Capture the cell that displays the provided text and extract its (X, Y) central coordinate. 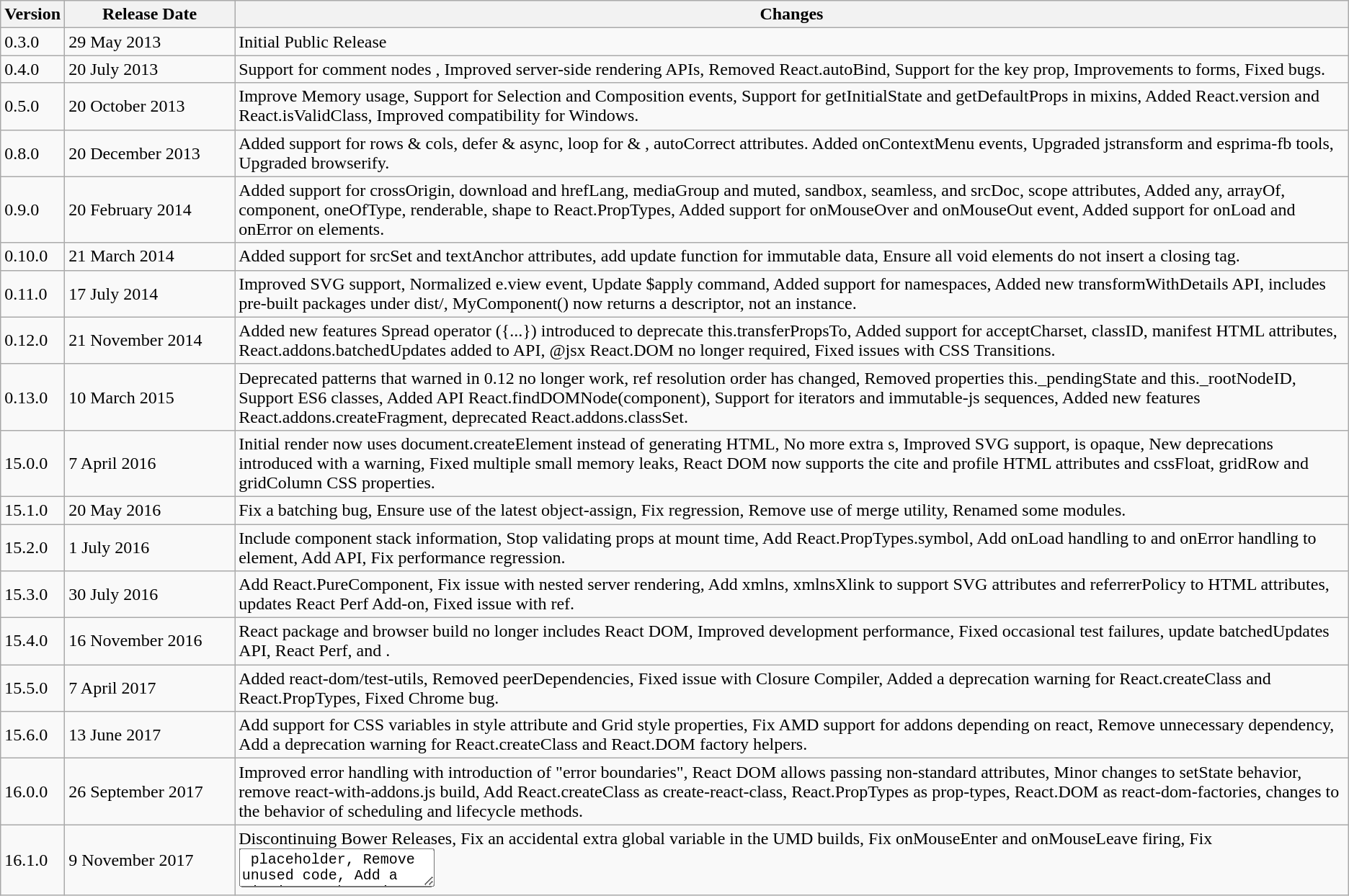
17 July 2014 (150, 294)
0.4.0 (33, 69)
0.9.0 (33, 210)
Support for comment nodes , Improved server-side rendering APIs, Removed React.autoBind, Support for the key prop, Improvements to forms, Fixed bugs. (792, 69)
20 May 2016 (150, 510)
15.2.0 (33, 547)
10 March 2015 (150, 397)
Initial Public Release (792, 42)
20 February 2014 (150, 210)
0.10.0 (33, 256)
16 November 2016 (150, 641)
0.11.0 (33, 294)
16.0.0 (33, 792)
15.3.0 (33, 595)
16.1.0 (33, 860)
20 October 2013 (150, 107)
21 November 2014 (150, 340)
Changes (792, 14)
0.13.0 (33, 397)
Release Date (150, 14)
Fix a batching bug, Ensure use of the latest object-assign, Fix regression, Remove use of merge utility, Renamed some modules. (792, 510)
Version (33, 14)
20 July 2013 (150, 69)
29 May 2013 (150, 42)
0.8.0 (33, 153)
13 June 2017 (150, 735)
0.5.0 (33, 107)
7 April 2017 (150, 689)
30 July 2016 (150, 595)
21 March 2014 (150, 256)
15.0.0 (33, 463)
20 December 2013 (150, 153)
7 April 2016 (150, 463)
Added support for srcSet and textAnchor attributes, add update function for immutable data, Ensure all void elements do not insert a closing tag. (792, 256)
15.1.0 (33, 510)
15.6.0 (33, 735)
15.4.0 (33, 641)
1 July 2016 (150, 547)
0.12.0 (33, 340)
9 November 2017 (150, 860)
15.5.0 (33, 689)
26 September 2017 (150, 792)
0.3.0 (33, 42)
